Scan for the cell matching the given text and deliver its (x, y) coordinate at center. 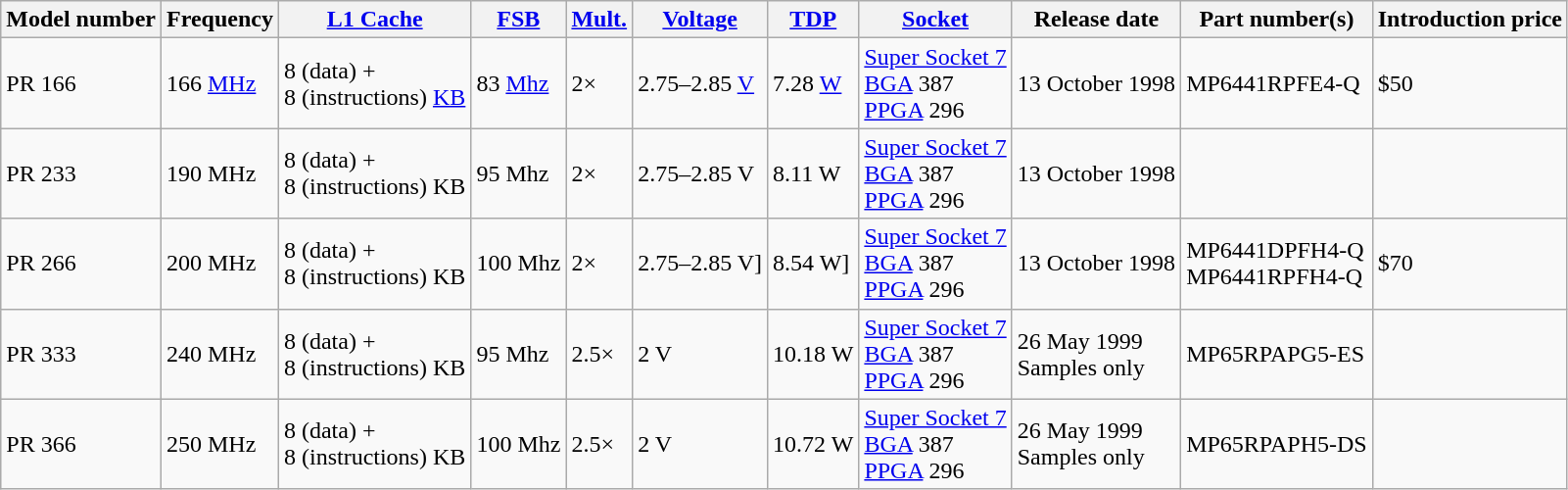
MP65RPAPG5-ES (1277, 354)
8.11 W (813, 173)
PR 166 (81, 83)
MP6441RPFE4-Q (1277, 83)
Release date (1096, 20)
166 MHz (219, 83)
200 MHz (219, 264)
250 MHz (219, 444)
$70 (1469, 264)
Voltage (700, 20)
Introduction price (1469, 20)
PR 266 (81, 264)
10.18 W (813, 354)
2.75–2.85 V] (700, 264)
83 Mhz (519, 83)
7.28 W (813, 83)
TDP (813, 20)
Mult. (599, 20)
Socket (935, 20)
10.72 W (813, 444)
240 MHz (219, 354)
PR 333 (81, 354)
FSB (519, 20)
$50 (1469, 83)
Part number(s) (1277, 20)
Frequency (219, 20)
PR 233 (81, 173)
MP65RPAPH5-DS (1277, 444)
PR 366 (81, 444)
MP6441DPFH4-QMP6441RPFH4-Q (1277, 264)
Model number (81, 20)
190 MHz (219, 173)
8.54 W] (813, 264)
L1 Cache (374, 20)
